Output the (X, Y) coordinate of the center of the cell containing the given text.  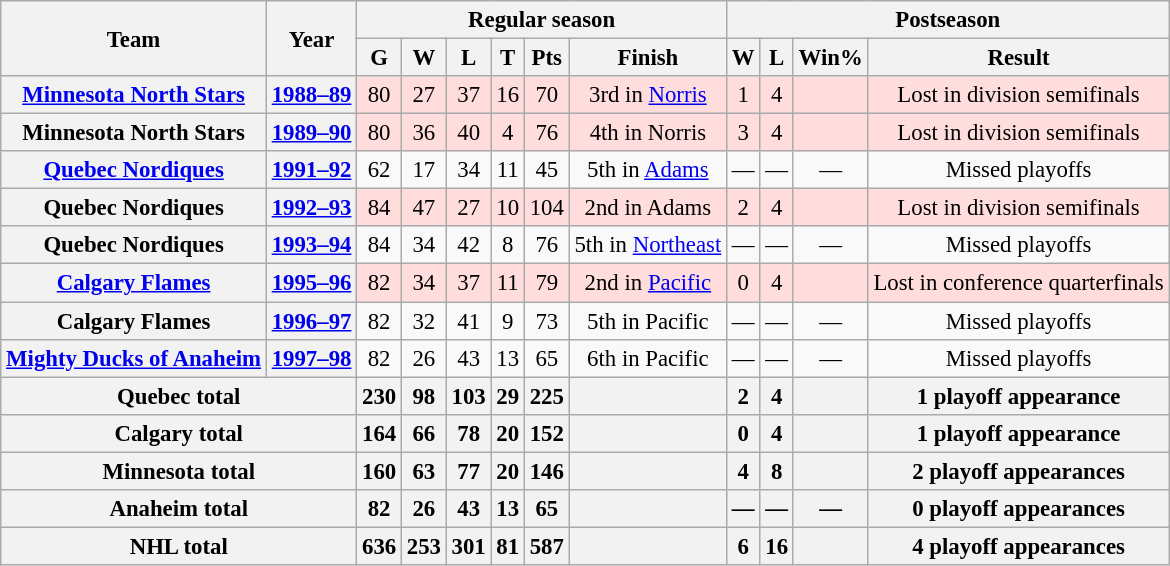
5th in Adams (648, 170)
160 (380, 471)
2nd in Pacific (648, 283)
1988–89 (311, 95)
3 (744, 133)
103 (468, 396)
1996–97 (311, 321)
42 (468, 245)
Team (134, 38)
146 (546, 471)
9 (508, 321)
17 (424, 170)
1997–98 (311, 358)
3rd in Norris (648, 95)
63 (424, 471)
NHL total (179, 546)
1993–94 (311, 245)
4th in Norris (648, 133)
98 (424, 396)
1992–93 (311, 208)
587 (546, 546)
62 (380, 170)
45 (546, 170)
636 (380, 546)
79 (546, 283)
301 (468, 546)
104 (546, 208)
Finish (648, 58)
6 (744, 546)
1 (744, 95)
81 (508, 546)
T (508, 58)
5th in Northeast (648, 245)
Anaheim total (179, 509)
164 (380, 433)
Regular season (542, 20)
5th in Pacific (648, 321)
Minnesota total (179, 471)
47 (424, 208)
4 playoff appearances (1018, 546)
Calgary total (179, 433)
152 (546, 433)
Result (1018, 58)
Mighty Ducks of Anaheim (134, 358)
Lost in conference quarterfinals (1018, 283)
2 playoff appearances (1018, 471)
1995–96 (311, 283)
1991–92 (311, 170)
0 playoff appearances (1018, 509)
40 (468, 133)
Year (311, 38)
Postseason (948, 20)
Pts (546, 58)
1989–90 (311, 133)
77 (468, 471)
Quebec total (179, 396)
73 (546, 321)
253 (424, 546)
2nd in Adams (648, 208)
230 (380, 396)
6th in Pacific (648, 358)
10 (508, 208)
78 (468, 433)
32 (424, 321)
36 (424, 133)
29 (508, 396)
66 (424, 433)
Win% (830, 58)
41 (468, 321)
225 (546, 396)
70 (546, 95)
G (380, 58)
